Provide the (X, Y) coordinate of the cell's center where the given text is located.  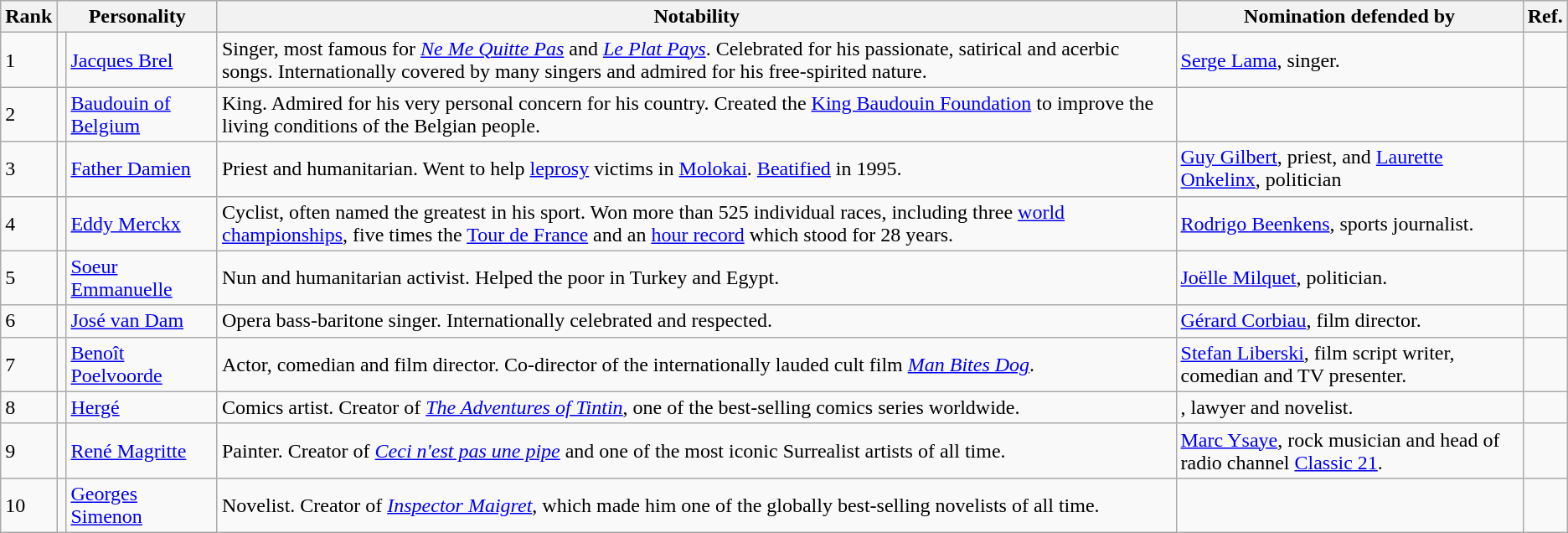
Notability (697, 17)
Marc Ysaye, rock musician and head of radio channel Classic 21. (1349, 451)
Hergé (142, 407)
Comics artist. Creator of The Adventures of Tintin, one of the best-selling comics series worldwide. (697, 407)
4 (28, 223)
Eddy Merckx (142, 223)
José van Dam (142, 321)
René Magritte (142, 451)
Personality (137, 17)
Joëlle Milquet, politician. (1349, 278)
Stefan Liberski, film script writer, comedian and TV presenter. (1349, 364)
Nun and humanitarian activist. Helped the poor in Turkey and Egypt. (697, 278)
Rank (28, 17)
1 (28, 60)
7 (28, 364)
Priest and humanitarian. Went to help leprosy victims in Molokai. Beatified in 1995. (697, 169)
Jacques Brel (142, 60)
Ref. (1545, 17)
9 (28, 451)
Actor, comedian and film director. Co-director of the internationally lauded cult film Man Bites Dog. (697, 364)
Novelist. Creator of Inspector Maigret, which made him one of the globally best-selling novelists of all time. (697, 505)
Nomination defended by (1349, 17)
2 (28, 114)
Gérard Corbiau, film director. (1349, 321)
8 (28, 407)
Benoît Poelvoorde (142, 364)
Baudouin of Belgium (142, 114)
Soeur Emmanuelle (142, 278)
Guy Gilbert, priest, and Laurette Onkelinx, politician (1349, 169)
, lawyer and novelist. (1349, 407)
Father Damien (142, 169)
3 (28, 169)
5 (28, 278)
Serge Lama, singer. (1349, 60)
10 (28, 505)
Rodrigo Beenkens, sports journalist. (1349, 223)
6 (28, 321)
Georges Simenon (142, 505)
Painter. Creator of Ceci n'est pas une pipe and one of the most iconic Surrealist artists of all time. (697, 451)
Opera bass-baritone singer. Internationally celebrated and respected. (697, 321)
